For the text-containing cell, return its midpoint in (X, Y) coordinate format. 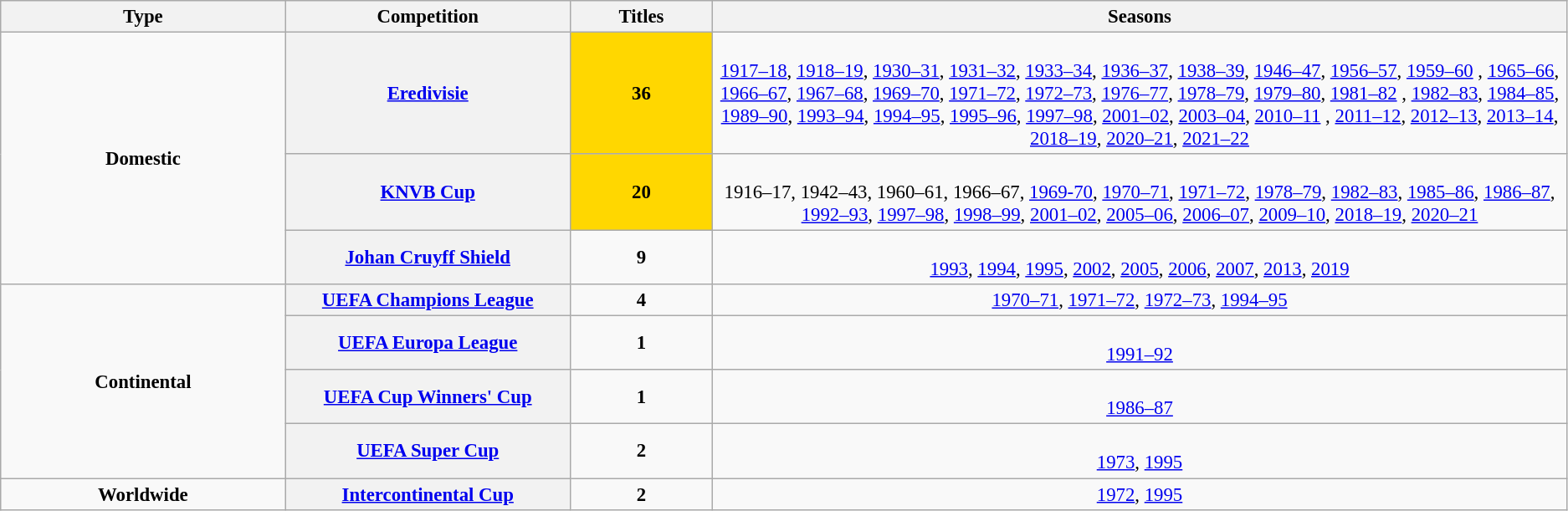
4 (641, 300)
Continental (143, 381)
Competition (428, 17)
1986–87 (1140, 396)
1993, 1994, 1995, 2002, 2005, 2006, 2007, 2013, 2019 (1140, 258)
Type (143, 17)
1973, 1995 (1140, 452)
20 (641, 192)
36 (641, 94)
KNVB Cup (428, 192)
Seasons (1140, 17)
UEFA Champions League (428, 300)
UEFA Cup Winners' Cup (428, 396)
Domestic (143, 159)
Worldwide (143, 494)
1991–92 (1140, 343)
9 (641, 258)
Intercontinental Cup (428, 494)
Titles (641, 17)
1972, 1995 (1140, 494)
Eredivisie (428, 94)
UEFA Super Cup (428, 452)
UEFA Europa League (428, 343)
Johan Cruyff Shield (428, 258)
1970–71, 1971–72, 1972–73, 1994–95 (1140, 300)
